Determine the (x, y) coordinate at the center of the cell enclosing the given text.  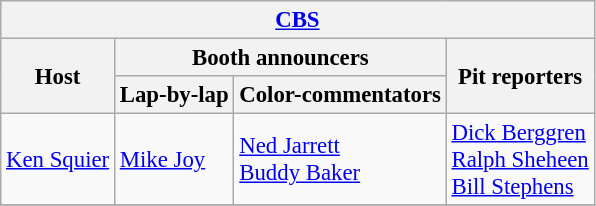
Ken Squier (58, 160)
CBS (298, 20)
Color-commentators (340, 95)
Mike Joy (174, 160)
Ned Jarrett Buddy Baker (340, 160)
Pit reporters (520, 76)
Lap-by-lap (174, 95)
Dick Berggren Ralph Sheheen Bill Stephens (520, 160)
Booth announcers (280, 58)
Host (58, 76)
